Output the (x, y) coordinate of the center of the cell containing the given text.  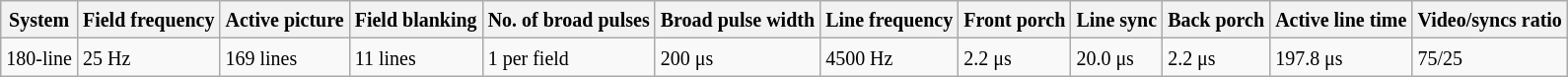
1 per field (568, 57)
11 lines (416, 57)
20.0 μs (1116, 57)
180-line (39, 57)
Back porch (1217, 20)
Line sync (1116, 20)
200 μs (738, 57)
197.8 μs (1341, 57)
75/25 (1490, 57)
System (39, 20)
Active picture (284, 20)
169 lines (284, 57)
Field blanking (416, 20)
Field frequency (148, 20)
Line frequency (890, 20)
Active line time (1341, 20)
Broad pulse width (738, 20)
No. of broad pulses (568, 20)
Front porch (1015, 20)
Video/syncs ratio (1490, 20)
25 Hz (148, 57)
4500 Hz (890, 57)
